Return [x, y] of the center of cell containing provided text 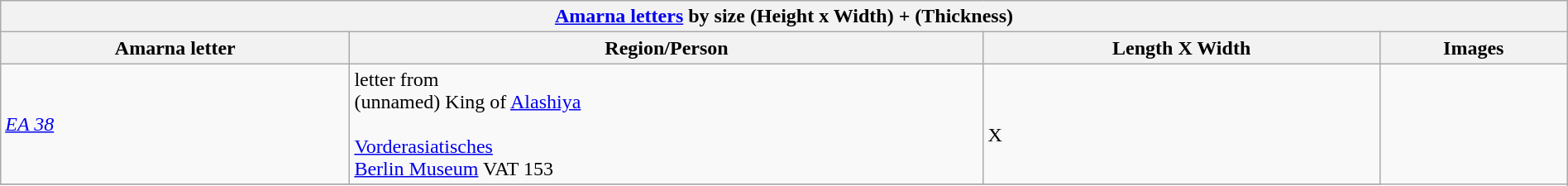
X [1181, 124]
Images [1474, 48]
letter from (unnamed) King of Alashiya VorderasiatischesBerlin Museum VAT 153 [667, 124]
Length X Width [1181, 48]
EA 38 [175, 124]
Amarna letter [175, 48]
Amarna letters by size (Height x Width) + (Thickness) [784, 17]
Region/Person [667, 48]
